Search for the cell housing the specified text and yield its [x, y] center coordinate. 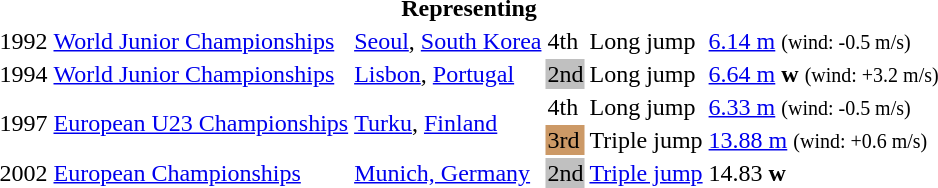
3rd [566, 140]
Lisbon, Portugal [448, 74]
Turku, Finland [448, 124]
European U23 Championships [201, 124]
European Championships [201, 173]
Seoul, South Korea [448, 41]
Munich, Germany [448, 173]
